From the cell containing the given text, extract its center point as [x, y] coordinate. 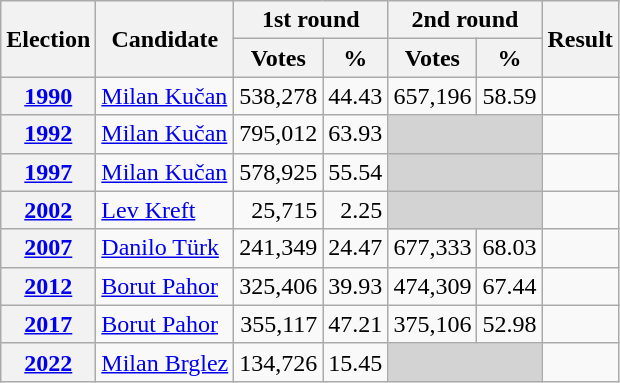
657,196 [432, 96]
241,349 [278, 248]
1st round [311, 20]
58.59 [510, 96]
1997 [48, 172]
134,726 [278, 362]
355,117 [278, 324]
795,012 [278, 134]
47.21 [356, 324]
325,406 [278, 286]
677,333 [432, 248]
1992 [48, 134]
55.54 [356, 172]
474,309 [432, 286]
2022 [48, 362]
2012 [48, 286]
Result [580, 39]
Lev Kreft [165, 210]
63.93 [356, 134]
2007 [48, 248]
1990 [48, 96]
15.45 [356, 362]
25,715 [278, 210]
68.03 [510, 248]
24.47 [356, 248]
578,925 [278, 172]
2002 [48, 210]
67.44 [510, 286]
Danilo Türk [165, 248]
39.93 [356, 286]
52.98 [510, 324]
44.43 [356, 96]
Election [48, 39]
Candidate [165, 39]
Milan Brglez [165, 362]
538,278 [278, 96]
2017 [48, 324]
2.25 [356, 210]
375,106 [432, 324]
2nd round [465, 20]
